Determine the (x, y) coordinate at the center of the cell enclosing the given text.  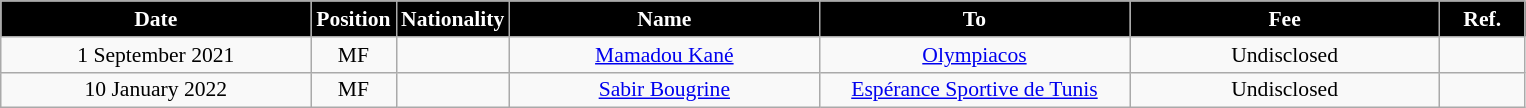
Position (354, 19)
Nationality (452, 19)
Mamadou Kané (664, 55)
10 January 2022 (156, 90)
1 September 2021 (156, 55)
Date (156, 19)
Fee (1285, 19)
Ref. (1482, 19)
To (974, 19)
Sabir Bougrine (664, 90)
Name (664, 19)
Espérance Sportive de Tunis (974, 90)
Olympiacos (974, 55)
